Return [x, y] of the center of cell containing provided text 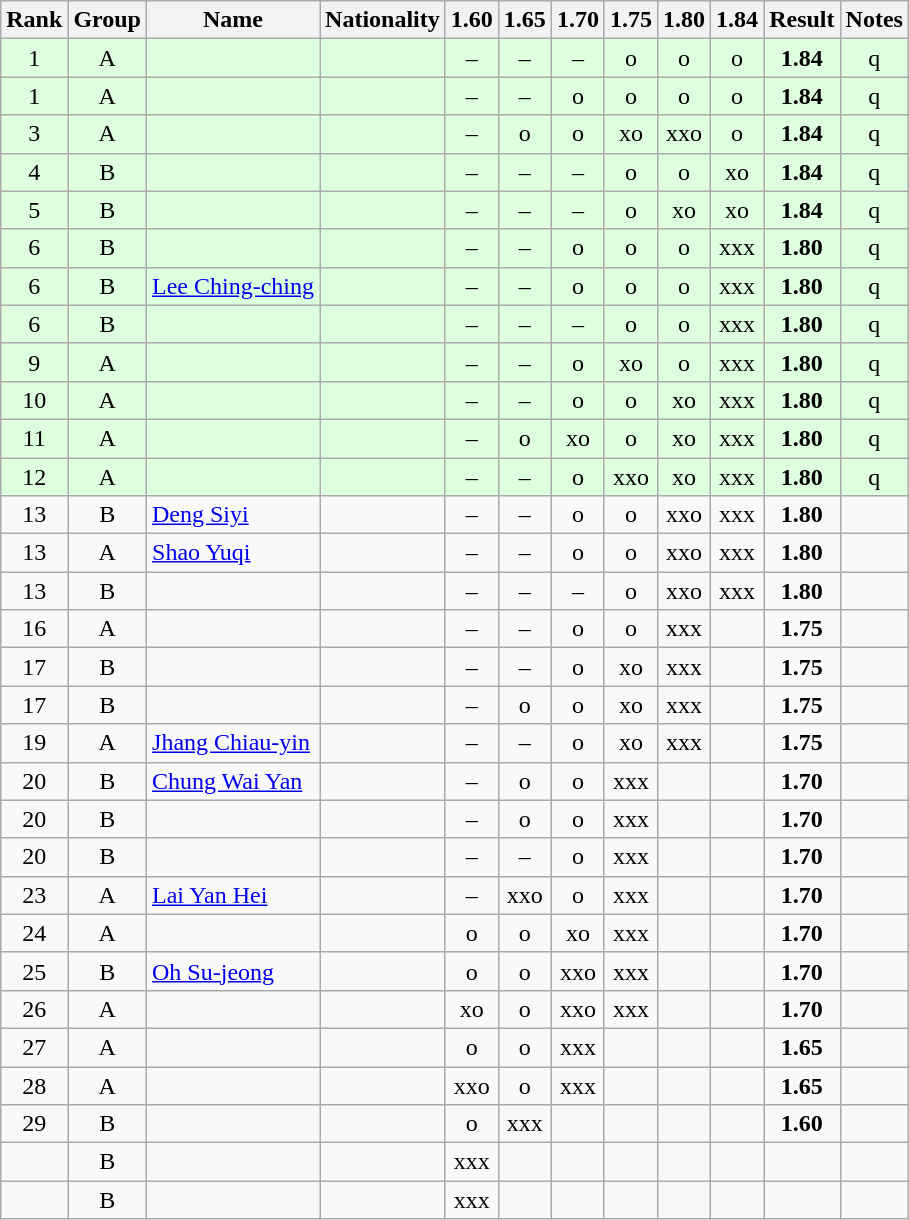
25 [34, 971]
Rank [34, 20]
Nationality [383, 20]
29 [34, 1124]
Chung Wai Yan [234, 781]
19 [34, 743]
Notes [874, 20]
Jhang Chiau-yin [234, 743]
Deng Siyi [234, 515]
Result [802, 20]
Lee Ching-ching [234, 286]
Name [234, 20]
11 [34, 438]
10 [34, 400]
12 [34, 477]
Lai Yan Hei [234, 895]
28 [34, 1085]
4 [34, 172]
Group [108, 20]
5 [34, 210]
9 [34, 362]
16 [34, 629]
Shao Yuqi [234, 553]
24 [34, 933]
3 [34, 134]
27 [34, 1047]
Oh Su-jeong [234, 971]
23 [34, 895]
26 [34, 1009]
